From the cell containing the given text, extract its center point as [x, y] coordinate. 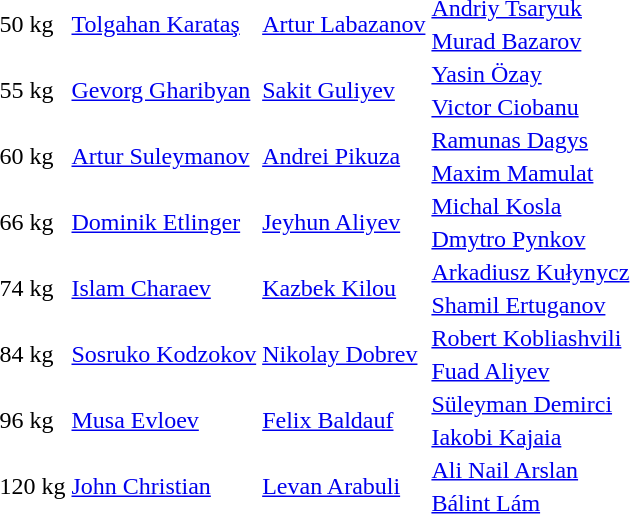
Dominik Etlinger [164, 222]
Felix Baldauf [344, 420]
Islam Charaev [164, 288]
Andrei Pikuza [344, 156]
Artur Suleymanov [164, 156]
Musa Evloev [164, 420]
Sosruko Kodzokov [164, 354]
Gevorg Gharibyan [164, 90]
Jeyhun Aliyev [344, 222]
Kazbek Kilou [344, 288]
Nikolay Dobrev [344, 354]
Sakit Guliyev [344, 90]
